Identify which cell holds the provided text, then report its (x, y) central coordinate. 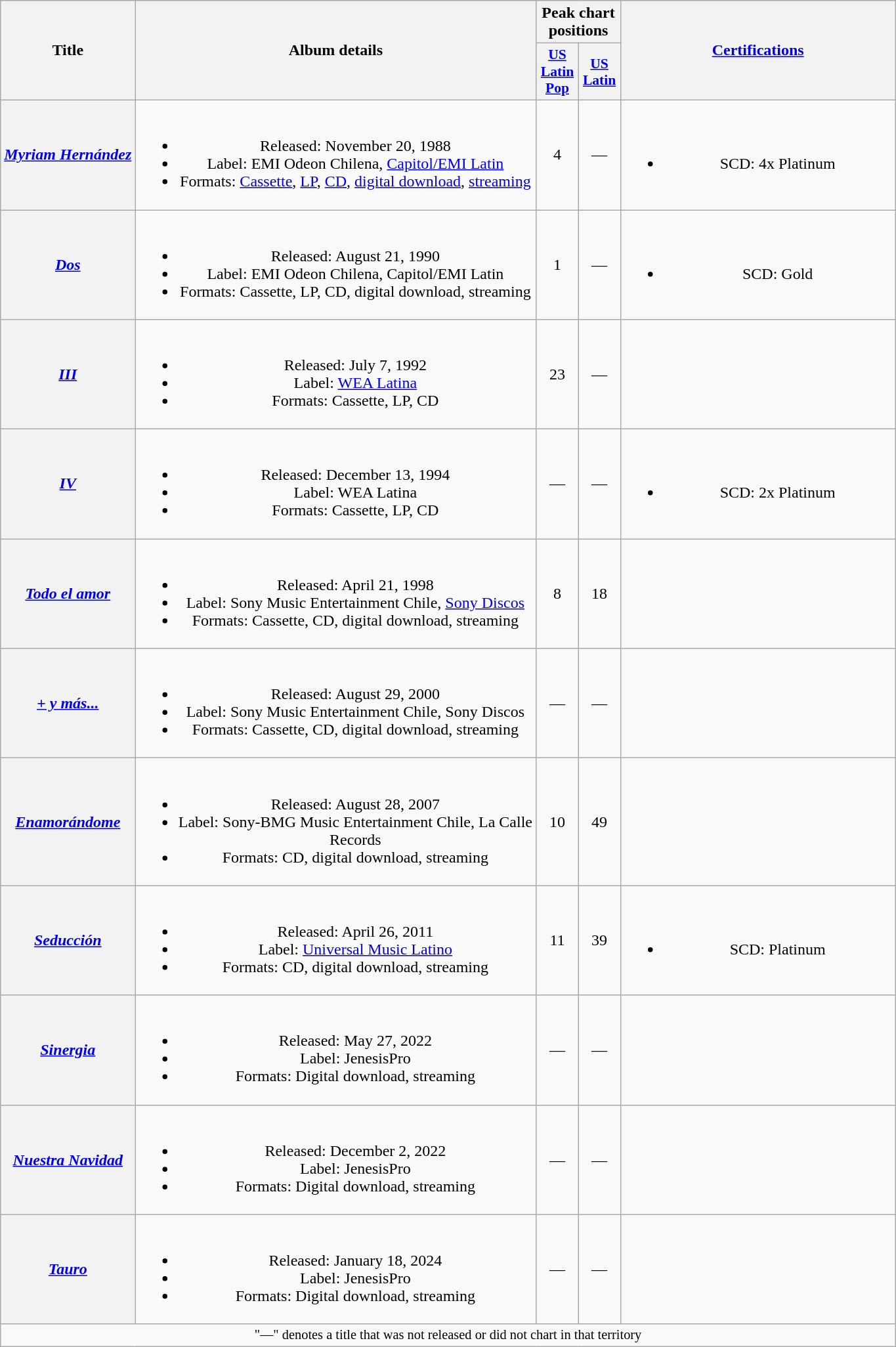
Released: July 7, 1992Label: WEA LatinaFormats: Cassette, LP, CD (336, 374)
SCD: 2x Platinum (757, 484)
11 (557, 940)
Released: December 2, 2022Label: JenesisProFormats: Digital download, streaming (336, 1159)
23 (557, 374)
Released: December 13, 1994Label: WEA LatinaFormats: Cassette, LP, CD (336, 484)
Dos (68, 265)
Nuestra Navidad (68, 1159)
Title (68, 51)
Todo el amor (68, 593)
10 (557, 822)
Released: August 21, 1990Label: EMI Odeon Chilena, Capitol/EMI LatinFormats: Cassette, LP, CD, digital download, streaming (336, 265)
Released: August 29, 2000Label: Sony Music Entertainment Chile, Sony DiscosFormats: Cassette, CD, digital download, streaming (336, 704)
Released: August 28, 2007Label: Sony-BMG Music Entertainment Chile, La Calle RecordsFormats: CD, digital download, streaming (336, 822)
Released: November 20, 1988Label: EMI Odeon Chilena, Capitol/EMI LatinFormats: Cassette, LP, CD, digital download, streaming (336, 155)
1 (557, 265)
Released: April 21, 1998Label: Sony Music Entertainment Chile, Sony DiscosFormats: Cassette, CD, digital download, streaming (336, 593)
Peak chart positions (578, 22)
4 (557, 155)
Released: May 27, 2022Label: JenesisProFormats: Digital download, streaming (336, 1050)
IV (68, 484)
SCD: Gold (757, 265)
SCD: 4x Platinum (757, 155)
Released: April 26, 2011Label: Universal Music LatinoFormats: CD, digital download, streaming (336, 940)
+ y más... (68, 704)
USLatin Pop (557, 72)
Sinergia (68, 1050)
39 (599, 940)
Myriam Hernández (68, 155)
SCD: Platinum (757, 940)
Certifications (757, 51)
III (68, 374)
49 (599, 822)
18 (599, 593)
Album details (336, 51)
USLatin (599, 72)
"—" denotes a title that was not released or did not chart in that territory (448, 1335)
Seducción (68, 940)
Tauro (68, 1270)
Enamorándome (68, 822)
Released: January 18, 2024Label: JenesisProFormats: Digital download, streaming (336, 1270)
8 (557, 593)
